Search for the cell housing the specified text and yield its (X, Y) center coordinate. 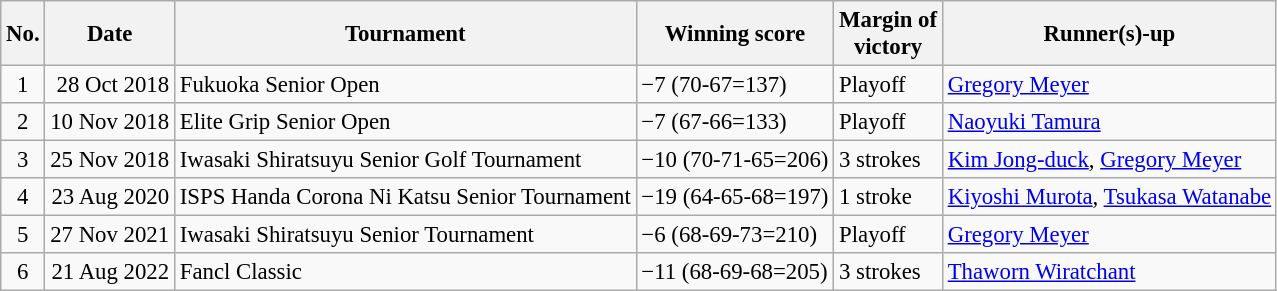
−7 (67-66=133) (735, 122)
23 Aug 2020 (110, 197)
1 stroke (888, 197)
25 Nov 2018 (110, 160)
−19 (64-65-68=197) (735, 197)
Margin ofvictory (888, 34)
−10 (70-71-65=206) (735, 160)
Iwasaki Shiratsuyu Senior Tournament (405, 235)
−6 (68-69-73=210) (735, 235)
27 Nov 2021 (110, 235)
1 (23, 85)
3 strokes (888, 160)
Elite Grip Senior Open (405, 122)
3 (23, 160)
Date (110, 34)
Iwasaki Shiratsuyu Senior Golf Tournament (405, 160)
Kiyoshi Murota, Tsukasa Watanabe (1109, 197)
No. (23, 34)
2 (23, 122)
5 (23, 235)
Winning score (735, 34)
−7 (70-67=137) (735, 85)
Naoyuki Tamura (1109, 122)
ISPS Handa Corona Ni Katsu Senior Tournament (405, 197)
Tournament (405, 34)
4 (23, 197)
Kim Jong-duck, Gregory Meyer (1109, 160)
Runner(s)-up (1109, 34)
28 Oct 2018 (110, 85)
10 Nov 2018 (110, 122)
Fukuoka Senior Open (405, 85)
